Search for the cell housing the specified text and yield its [x, y] center coordinate. 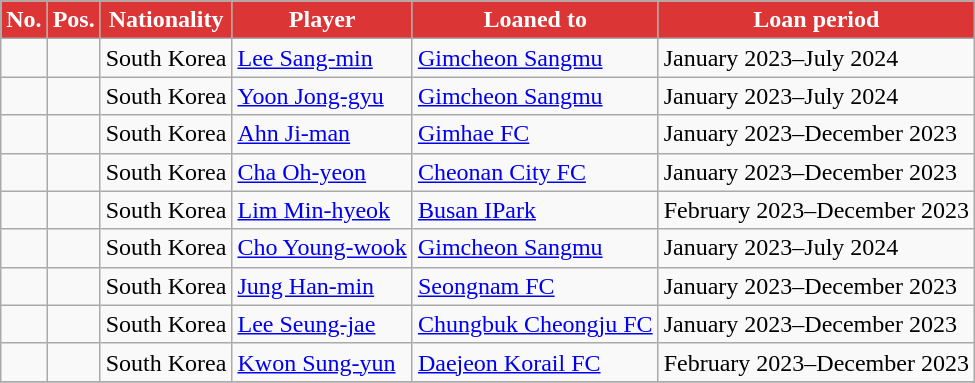
Daejeon Korail FC [535, 362]
Loan period [816, 20]
No. [24, 20]
Loaned to [535, 20]
Jung Han-min [322, 286]
Kwon Sung-yun [322, 362]
Busan IPark [535, 210]
Ahn Ji-man [322, 134]
Cho Young-wook [322, 248]
Gimhae FC [535, 134]
Lee Sang-min [322, 58]
Player [322, 20]
Chungbuk Cheongju FC [535, 324]
Lim Min-hyeok [322, 210]
Yoon Jong-gyu [322, 96]
Nationality [166, 20]
Cheonan City FC [535, 172]
Seongnam FC [535, 286]
Lee Seung-jae [322, 324]
Pos. [74, 20]
Cha Oh-yeon [322, 172]
